Locate the cell with the specified text and output its [X, Y] center coordinate. 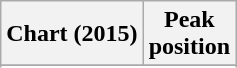
Peakposition [189, 34]
Chart (2015) [72, 34]
